Extract the (x, y) coordinate from the center of the cell holding the provided text.  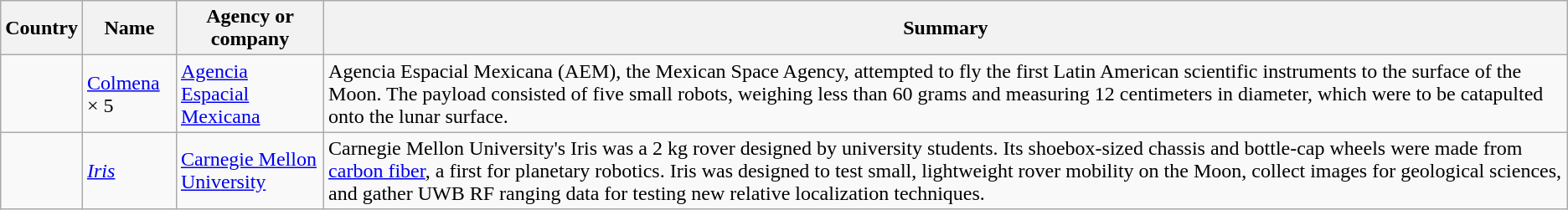
Iris (129, 171)
Colmena × 5 (129, 94)
Country (42, 28)
Agency or company (250, 28)
Summary (946, 28)
Carnegie Mellon University (250, 171)
Agencia Espacial Mexicana (250, 94)
Name (129, 28)
